Detect which cell encompasses the target text, then output its [x, y] center coordinate. 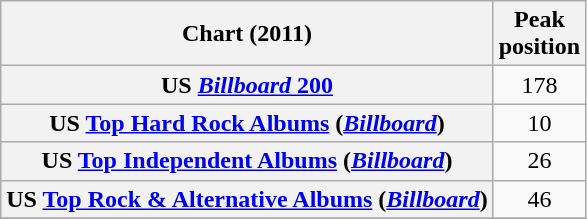
26 [539, 161]
US Top Rock & Alternative Albums (Billboard) [247, 199]
10 [539, 123]
US Billboard 200 [247, 85]
178 [539, 85]
Peakposition [539, 34]
Chart (2011) [247, 34]
US Top Hard Rock Albums (Billboard) [247, 123]
46 [539, 199]
US Top Independent Albums (Billboard) [247, 161]
